Locate the cell with the specified text and output its (X, Y) center coordinate. 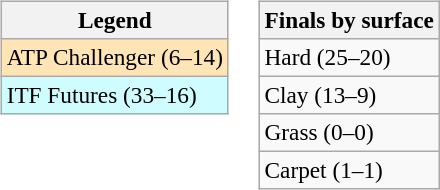
Grass (0–0) (349, 133)
Legend (114, 20)
ITF Futures (33–16) (114, 95)
Hard (25–20) (349, 57)
Carpet (1–1) (349, 171)
ATP Challenger (6–14) (114, 57)
Clay (13–9) (349, 95)
Finals by surface (349, 20)
